Return (X, Y) of the center of cell containing provided text 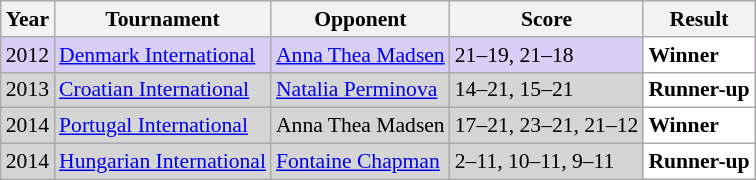
21–19, 21–18 (547, 55)
Opponent (360, 19)
2013 (28, 90)
Year (28, 19)
17–21, 23–21, 21–12 (547, 126)
2012 (28, 55)
Tournament (162, 19)
2–11, 10–11, 9–11 (547, 162)
14–21, 15–21 (547, 90)
Natalia Perminova (360, 90)
Result (698, 19)
Score (547, 19)
Denmark International (162, 55)
Portugal International (162, 126)
Fontaine Chapman (360, 162)
Hungarian International (162, 162)
Croatian International (162, 90)
